Pinpoint the cell where the given text exists, returning its [x, y] midpoint coordinate. 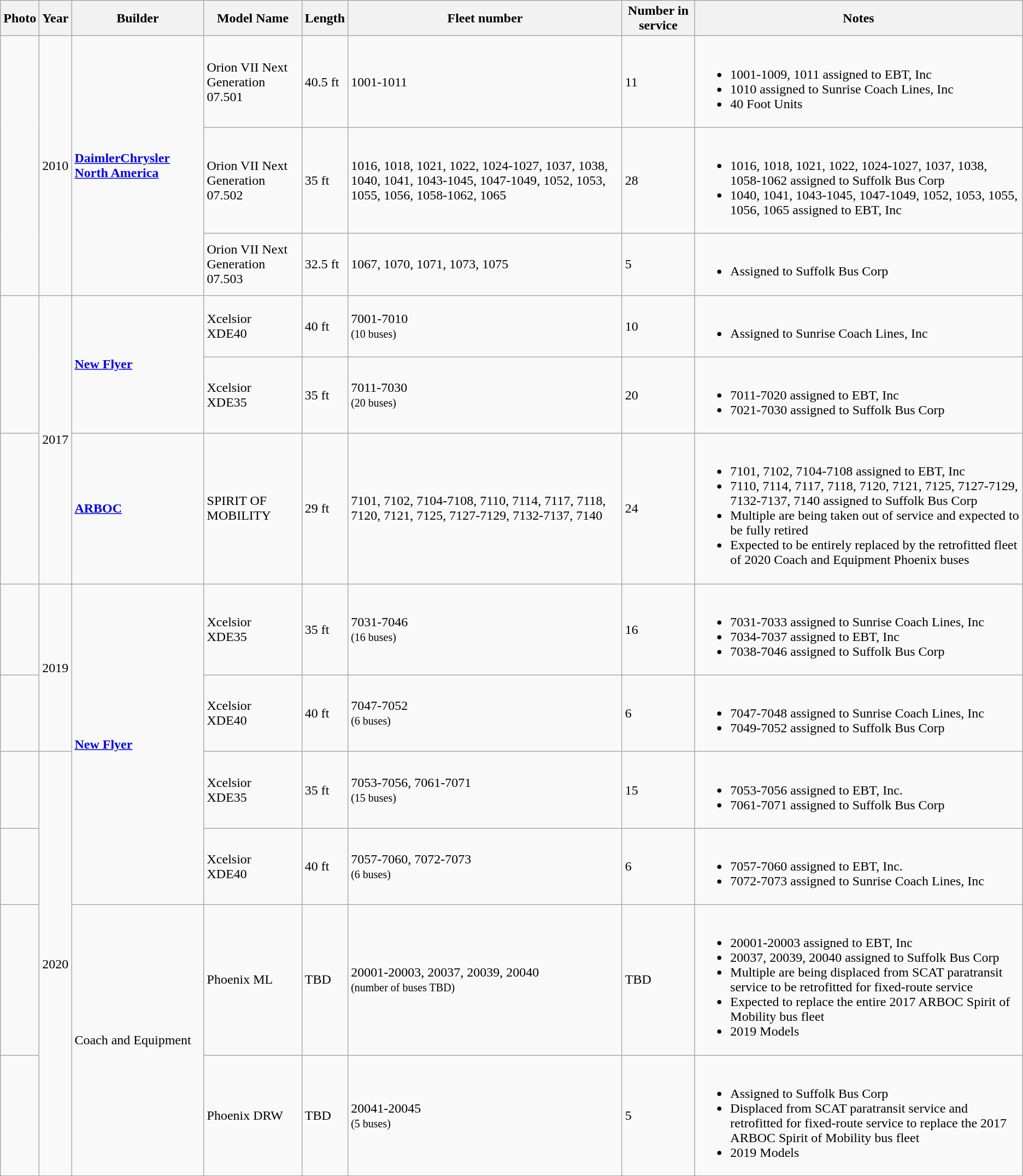
7031-7046 (16 buses) [485, 630]
Orion VII Next Generation07.501 [252, 82]
11 [658, 82]
28 [658, 180]
2019 [56, 668]
20 [658, 395]
20001-20003, 20037, 20039, 20040 (number of buses TBD) [485, 979]
7011-7020 assigned to EBT, Inc7021-7030 assigned to Suffolk Bus Corp [859, 395]
7057-7060, 7072-7073 (6 buses) [485, 866]
Fleet number [485, 19]
1001-1009, 1011 assigned to EBT, Inc1010 assigned to Sunrise Coach Lines, Inc40 Foot Units [859, 82]
7031-7033 assigned to Sunrise Coach Lines, Inc7034-7037 assigned to EBT, Inc7038-7046 assigned to Suffolk Bus Corp [859, 630]
7101, 7102, 7104-7108, 7110, 7114, 7117, 7118, 7120, 7121, 7125, 7127-7129, 7132-7137, 7140 [485, 508]
Phoenix DRW [252, 1115]
DaimlerChrysler North America [138, 166]
16 [658, 630]
10 [658, 326]
2020 [56, 963]
2017 [56, 439]
7001-7010(10 buses) [485, 326]
Photo [20, 19]
7057-7060 assigned to EBT, Inc.7072-7073 assigned to Sunrise Coach Lines, Inc [859, 866]
7047-7052 (6 buses) [485, 713]
Builder [138, 19]
2010 [56, 166]
Orion VII Next Generation07.502 [252, 180]
7011-7030(20 buses) [485, 395]
Model Name [252, 19]
SPIRIT OF MOBILITY [252, 508]
Number in service [658, 19]
7053-7056, 7061-7071 (15 buses) [485, 790]
Coach and Equipment [138, 1040]
Notes [859, 19]
15 [658, 790]
40.5 ft [325, 82]
Assigned to Sunrise Coach Lines, Inc [859, 326]
Length [325, 19]
1067, 1070, 1071, 1073, 1075 [485, 264]
24 [658, 508]
ARBOC [138, 508]
Phoenix ML [252, 979]
32.5 ft [325, 264]
Orion VII Next Generation07.503 [252, 264]
7053-7056 assigned to EBT, Inc.7061-7071 assigned to Suffolk Bus Corp [859, 790]
1016, 1018, 1021, 1022, 1024-1027, 1037, 1038, 1040, 1041, 1043-1045, 1047-1049, 1052, 1053, 1055, 1056, 1058-1062, 1065 [485, 180]
7047-7048 assigned to Sunrise Coach Lines, Inc7049-7052 assigned to Suffolk Bus Corp [859, 713]
29 ft [325, 508]
1001-1011 [485, 82]
Assigned to Suffolk Bus Corp [859, 264]
20041-20045 (5 buses) [485, 1115]
Year [56, 19]
